Pinpoint the cell where the given text exists, returning its [x, y] midpoint coordinate. 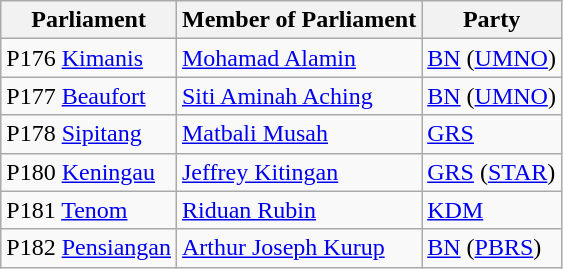
GRS (STAR) [492, 172]
Member of Parliament [298, 20]
Siti Aminah Aching [298, 96]
P177 Beaufort [89, 96]
Jeffrey Kitingan [298, 172]
P176 Kimanis [89, 58]
Parliament [89, 20]
KDM [492, 210]
P181 Tenom [89, 210]
Mohamad Alamin [298, 58]
Matbali Musah [298, 134]
P178 Sipitang [89, 134]
Riduan Rubin [298, 210]
Arthur Joseph Kurup [298, 248]
BN (PBRS) [492, 248]
GRS [492, 134]
P180 Keningau [89, 172]
Party [492, 20]
P182 Pensiangan [89, 248]
